Extract the [x, y] coordinate from the center of the cell holding the provided text.  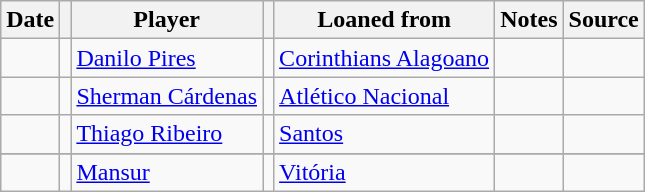
Player [167, 20]
Thiago Ribeiro [167, 134]
Corinthians Alagoano [384, 58]
Santos [384, 134]
Sherman Cárdenas [167, 96]
Vitória [384, 172]
Atlético Nacional [384, 96]
Notes [529, 20]
Loaned from [384, 20]
Mansur [167, 172]
Date [30, 20]
Danilo Pires [167, 58]
Source [604, 20]
